Determine the [x, y] coordinate at the center of the cell enclosing the given text.  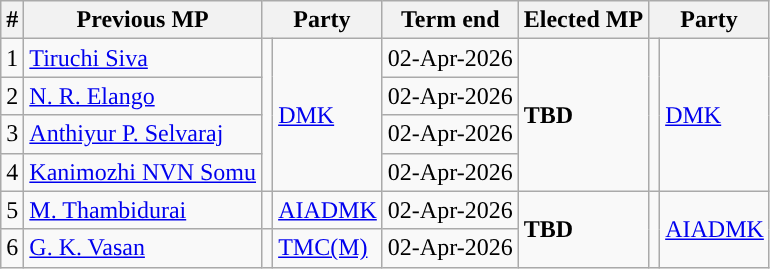
6 [12, 248]
Tiruchi Siva [143, 58]
1 [12, 58]
M. Thambidurai [143, 210]
5 [12, 210]
Kanimozhi NVN Somu [143, 172]
4 [12, 172]
Term end [450, 20]
Anthiyur P. Selvaraj [143, 134]
G. K. Vasan [143, 248]
2 [12, 96]
N. R. Elango [143, 96]
TMC(M) [328, 248]
Previous MP [143, 20]
3 [12, 134]
Elected MP [583, 20]
# [12, 20]
